Locate the cell with the specified text and output its [X, Y] center coordinate. 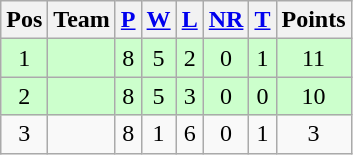
L [190, 20]
11 [314, 58]
Points [314, 20]
W [158, 20]
6 [190, 134]
NR [226, 20]
Pos [24, 20]
P [128, 20]
T [262, 20]
10 [314, 96]
Team [82, 20]
